Search for the cell housing the specified text and yield its [x, y] center coordinate. 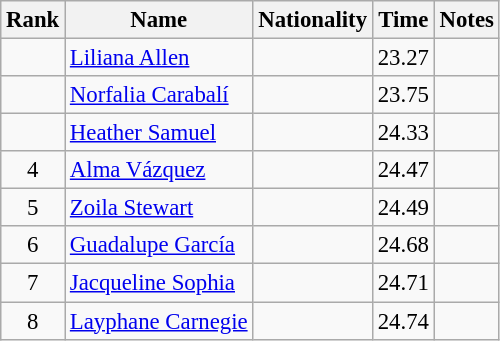
Liliana Allen [159, 58]
24.71 [403, 283]
23.75 [403, 95]
24.49 [403, 208]
Guadalupe García [159, 245]
Time [403, 20]
Name [159, 20]
Norfalia Carabalí [159, 95]
24.74 [403, 321]
Zoila Stewart [159, 208]
Rank [33, 20]
Heather Samuel [159, 133]
6 [33, 245]
Layphane Carnegie [159, 321]
4 [33, 170]
7 [33, 283]
23.27 [403, 58]
Jacqueline Sophia [159, 283]
Nationality [312, 20]
24.68 [403, 245]
Alma Vázquez [159, 170]
8 [33, 321]
24.47 [403, 170]
Notes [466, 20]
5 [33, 208]
24.33 [403, 133]
